Detect which cell encompasses the target text, then output its (X, Y) center coordinate. 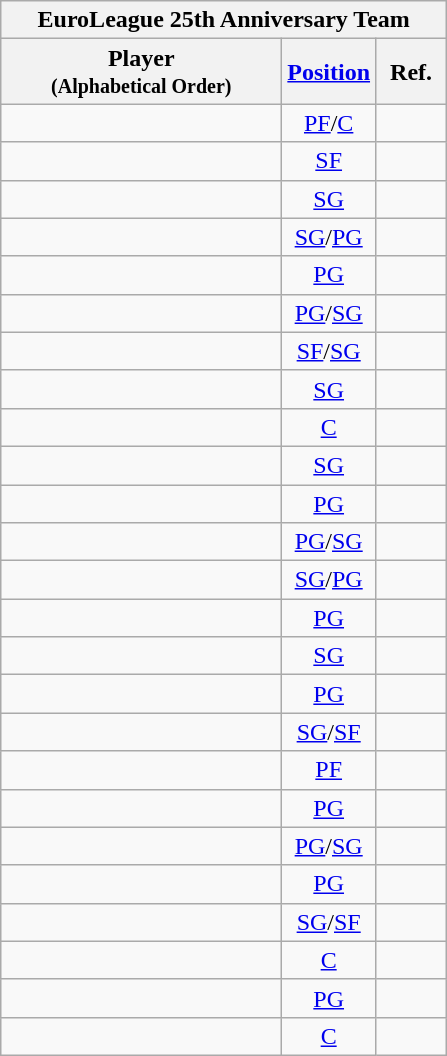
Position (329, 72)
SF (329, 161)
Ref. (412, 72)
PF (329, 770)
PF/C (329, 123)
Player (Alphabetical Order) (142, 72)
SF/SG (329, 351)
EuroLeague 25th Anniversary Team (224, 20)
